Output the (X, Y) coordinate of the center of the cell containing the given text.  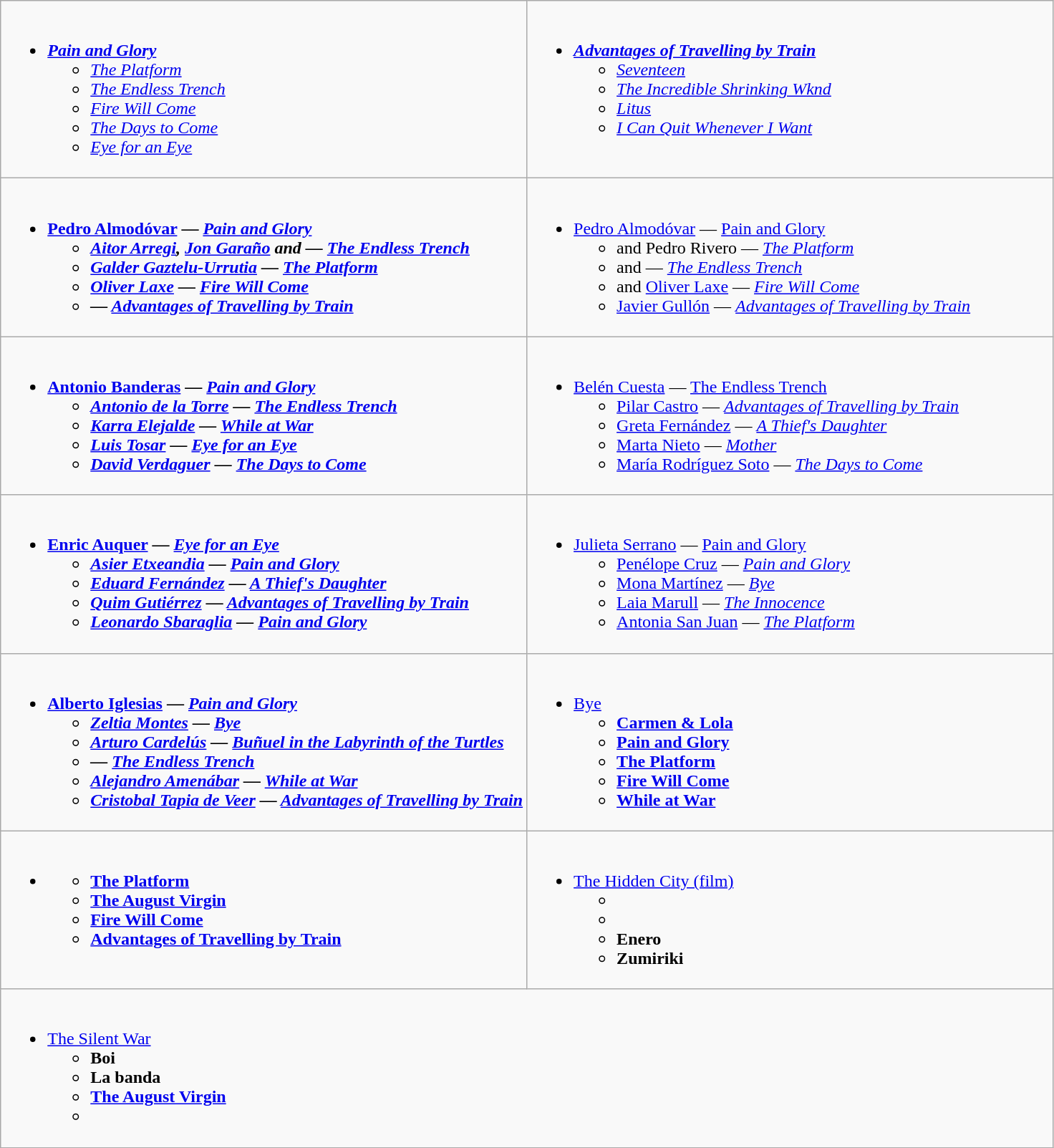
The Silent WarBoiLa bandaThe August Virgin (527, 1069)
Julieta Serrano — Pain and GloryPenélope Cruz — Pain and GloryMona Martínez — ByeLaia Marull — The InnocenceAntonia San Juan — The Platform (790, 574)
The PlatformThe August VirginFire Will ComeAdvantages of Travelling by Train (263, 910)
ByeCarmen & LolaPain and GloryThe PlatformFire Will ComeWhile at War (790, 742)
Advantages of Travelling by TrainSeventeenThe Incredible Shrinking WkndLitusI Can Quit Whenever I Want (790, 90)
The Hidden City (film)EneroZumiriki (790, 910)
Pain and GloryThe PlatformThe Endless TrenchFire Will ComeThe Days to ComeEye for an Eye (263, 90)
